Determine the [X, Y] coordinate at the center of the cell enclosing the given text.  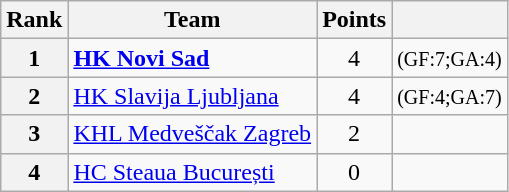
(GF:4;GA:7) [450, 96]
3 [34, 134]
Rank [34, 20]
HC Steaua București [192, 172]
Points [354, 20]
KHL Medveščak Zagreb [192, 134]
HK Slavija Ljubljana [192, 96]
0 [354, 172]
(GF:7;GA:4) [450, 58]
Team [192, 20]
HK Novi Sad [192, 58]
1 [34, 58]
